Find where the given text appears and provide that cell's center as [X, Y] coordinate. 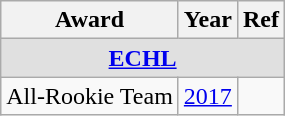
ECHL [143, 58]
Ref [260, 20]
All-Rookie Team [90, 96]
Year [208, 20]
Award [90, 20]
2017 [208, 96]
